Search for the cell housing the specified text and yield its [X, Y] center coordinate. 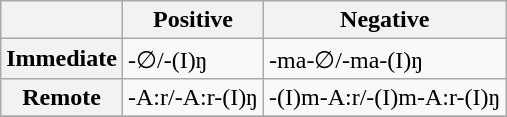
Positive [192, 20]
-A:r/-A:r-(I)ŋ [192, 97]
-ma-∅/-ma-(I)ŋ [385, 59]
-(I)m-A:r/-(I)m-A:r-(I)ŋ [385, 97]
Remote [62, 97]
-∅/-(I)ŋ [192, 59]
Immediate [62, 59]
Negative [385, 20]
